Identify which cell holds the provided text, then report its [x, y] central coordinate. 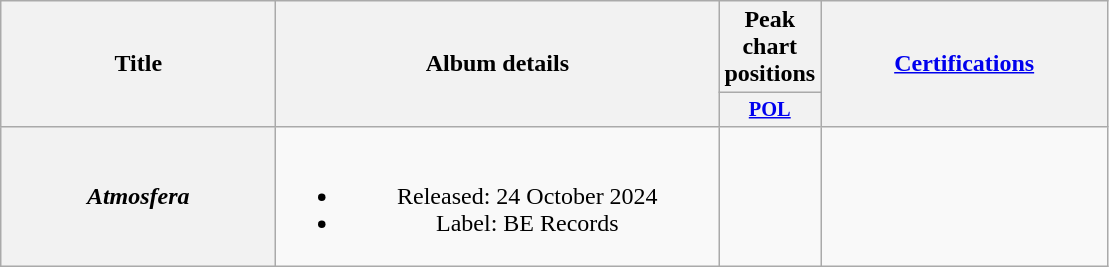
POL [770, 110]
Certifications [964, 64]
Released: 24 October 2024Label: BE Records [498, 196]
Title [138, 64]
Atmosfera [138, 196]
Album details [498, 64]
Peak chart positions [770, 47]
